Return (X, Y) of the center of cell containing provided text 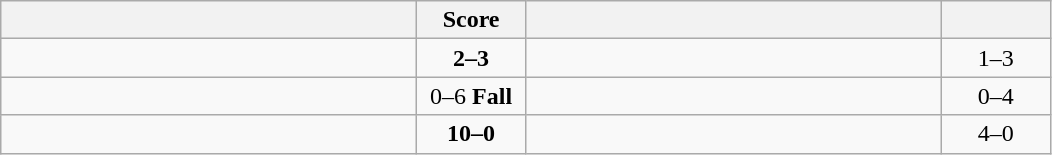
0–4 (996, 96)
1–3 (996, 58)
10–0 (472, 134)
2–3 (472, 58)
Score (472, 20)
0–6 Fall (472, 96)
4–0 (996, 134)
